Find where the given text appears and provide that cell's center as (X, Y) coordinate. 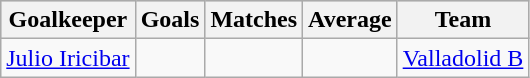
Goalkeeper (68, 20)
Matches (254, 20)
Valladolid B (463, 58)
Julio Iricibar (68, 58)
Goals (170, 20)
Team (463, 20)
Average (350, 20)
